Scan for the cell matching the given text and deliver its (X, Y) coordinate at center. 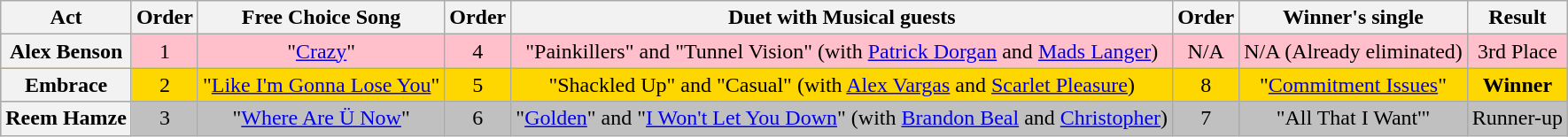
3rd Place (1517, 51)
"Shackled Up" and "Casual" (with Alex Vargas and Scarlet Pleasure) (842, 85)
7 (1207, 118)
Embrace (66, 85)
Winner's single (1354, 18)
Winner (1517, 85)
4 (478, 51)
2 (165, 85)
Result (1517, 18)
Act (66, 18)
"Golden" and "I Won't Let You Down" (with Brandon Beal and Christopher) (842, 118)
"Painkillers" and "Tunnel Vision" (with Patrick Dorgan and Mads Langer) (842, 51)
N/A (Already eliminated) (1354, 51)
Runner-up (1517, 118)
"Commitment Issues" (1354, 85)
3 (165, 118)
8 (1207, 85)
"Like I'm Gonna Lose You" (321, 85)
1 (165, 51)
"Where Are Ü Now" (321, 118)
6 (478, 118)
"All That I Want'" (1354, 118)
Reem Hamze (66, 118)
5 (478, 85)
N/A (1207, 51)
Alex Benson (66, 51)
"Crazy" (321, 51)
Free Choice Song (321, 18)
Duet with Musical guests (842, 18)
